Determine the (X, Y) coordinate at the center of the cell enclosing the given text.  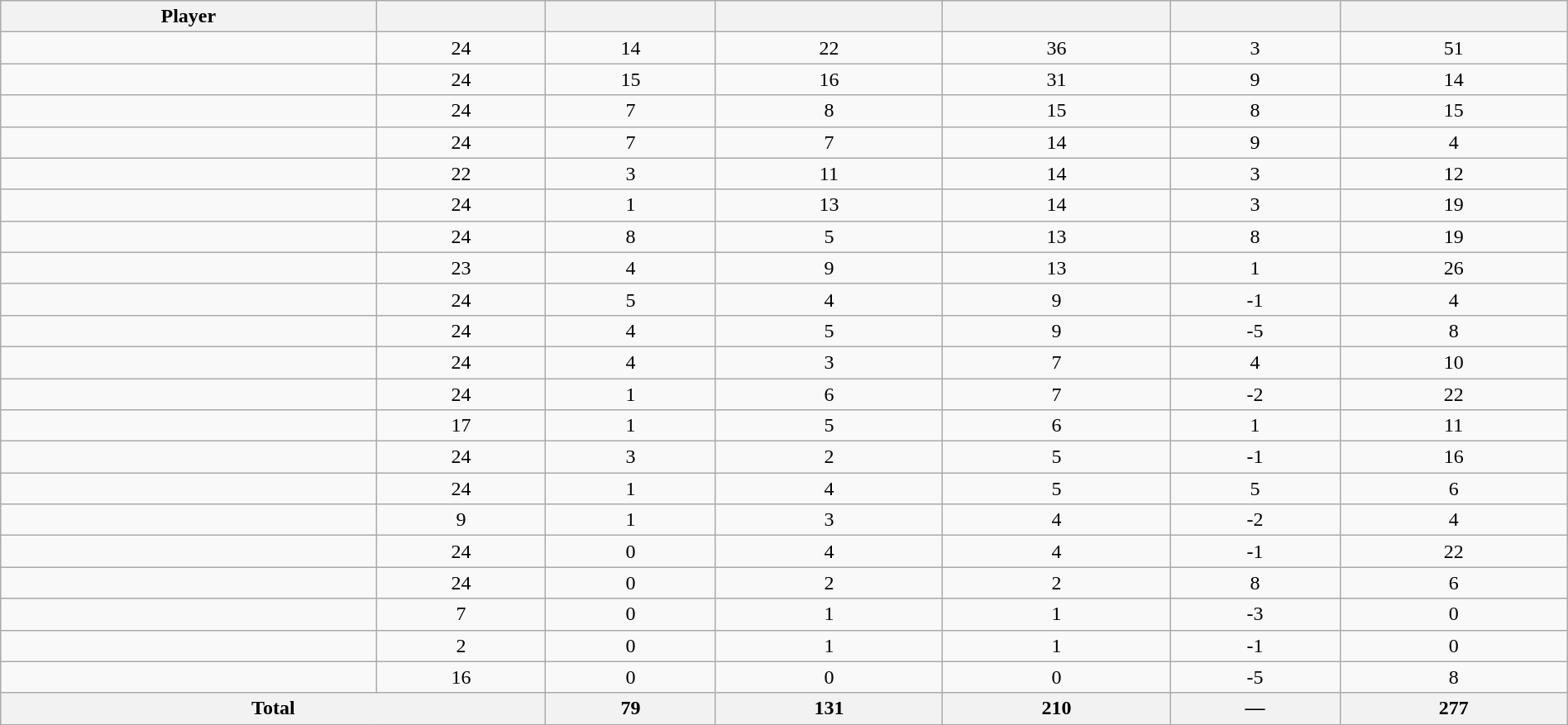
23 (461, 268)
Player (189, 17)
51 (1454, 48)
10 (1454, 362)
12 (1454, 174)
26 (1454, 268)
210 (1057, 708)
131 (829, 708)
Total (273, 708)
79 (630, 708)
— (1255, 708)
17 (461, 426)
-3 (1255, 614)
36 (1057, 48)
277 (1454, 708)
31 (1057, 79)
